Provide the [X, Y] coordinate of the cell's center where the given text is located.  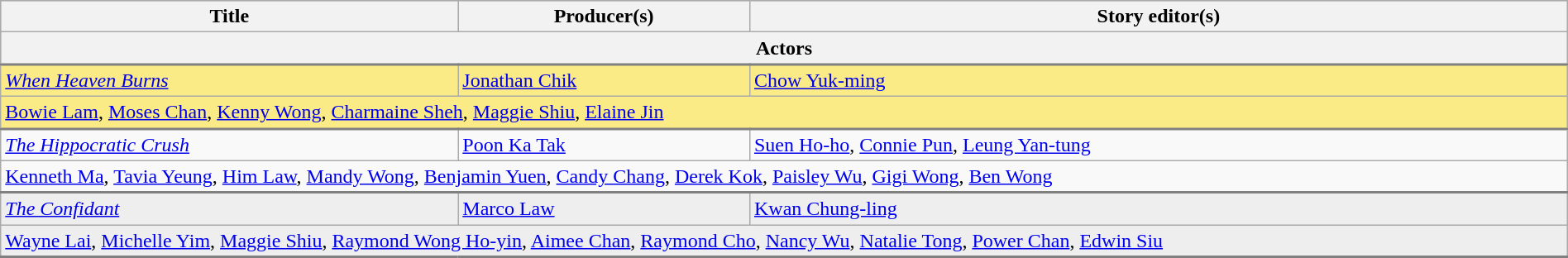
Title [230, 17]
The Hippocratic Crush [230, 144]
Kenneth Ma, Tavia Yeung, Him Law, Mandy Wong, Benjamin Yuen, Candy Chang, Derek Kok, Paisley Wu, Gigi Wong, Ben Wong [784, 177]
When Heaven Burns [230, 81]
Bowie Lam, Moses Chan, Kenny Wong, Charmaine Sheh, Maggie Shiu, Elaine Jin [784, 112]
Poon Ka Tak [604, 144]
Wayne Lai, Michelle Yim, Maggie Shiu, Raymond Wong Ho-yin, Aimee Chan, Raymond Cho, Nancy Wu, Natalie Tong, Power Chan, Edwin Siu [784, 241]
Jonathan Chik [604, 81]
Producer(s) [604, 17]
Chow Yuk-ming [1158, 81]
The Confidant [230, 208]
Actors [784, 48]
Kwan Chung-ling [1158, 208]
Suen Ho-ho, Connie Pun, Leung Yan-tung [1158, 144]
Story editor(s) [1158, 17]
Marco Law [604, 208]
